Locate the cell with the specified text and output its [x, y] center coordinate. 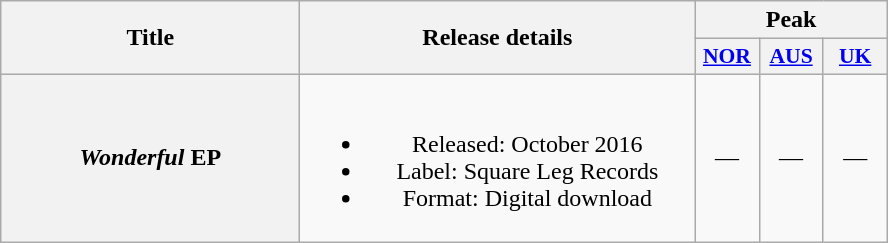
UK [855, 57]
Wonderful EP [150, 158]
Title [150, 38]
NOR [727, 57]
AUS [791, 57]
Release details [498, 38]
Peak [791, 20]
Released: October 2016Label: Square Leg RecordsFormat: Digital download [498, 158]
